Scan for the cell matching the given text and deliver its (x, y) coordinate at center. 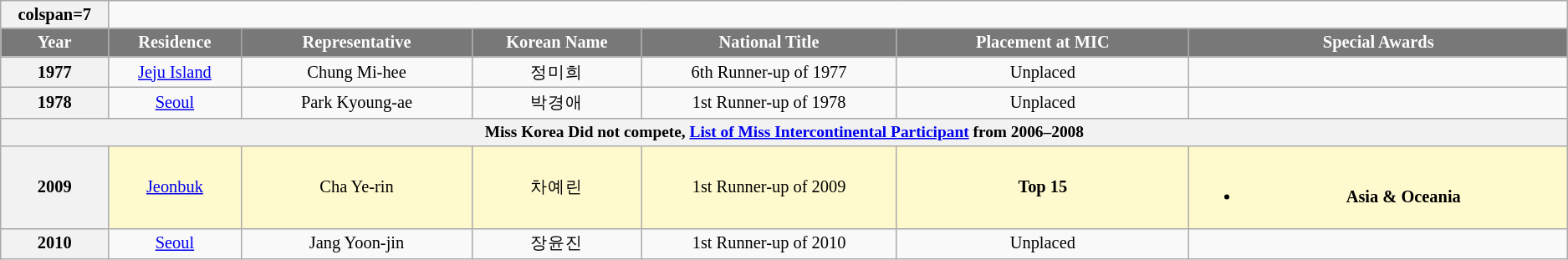
1st Runner-up of 2010 (769, 244)
Jeju Island (175, 72)
Miss Korea Did not compete, List of Miss Intercontinental Participant from 2006–2008 (784, 132)
차예린 (557, 186)
Chung Mi-hee (356, 72)
1978 (55, 102)
1977 (55, 72)
박경애 (557, 102)
Korean Name (557, 43)
Placement at MIC (1043, 43)
6th Runner-up of 1977 (769, 72)
Cha Ye-rin (356, 186)
Park Kyoung-ae (356, 102)
Year (55, 43)
Representative (356, 43)
정미희 (557, 72)
1st Runner-up of 1978 (769, 102)
Top 15 (1043, 186)
Jang Yoon-jin (356, 244)
Special Awards (1378, 43)
Residence (175, 43)
장윤진 (557, 244)
1st Runner-up of 2009 (769, 186)
Asia & Oceania (1378, 186)
colspan=7 (55, 14)
2010 (55, 244)
National Title (769, 43)
2009 (55, 186)
Jeonbuk (175, 186)
